Output the [x, y] coordinate of the center of the cell containing the given text.  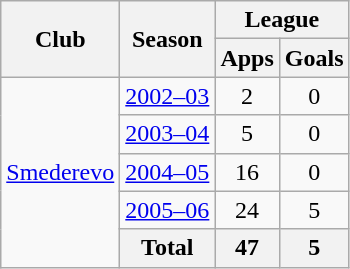
2002–03 [168, 96]
2005–06 [168, 210]
Season [168, 39]
Total [168, 248]
2 [247, 96]
Goals [314, 58]
League [282, 20]
2004–05 [168, 172]
Apps [247, 58]
16 [247, 172]
Smederevo [60, 172]
24 [247, 210]
Club [60, 39]
47 [247, 248]
2003–04 [168, 134]
